Pinpoint the cell where the given text exists, returning its (x, y) midpoint coordinate. 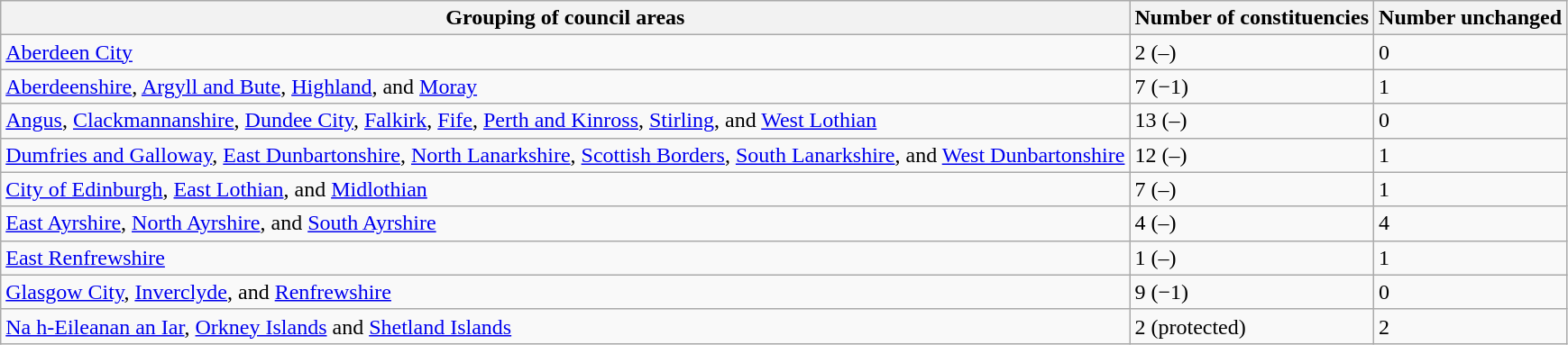
13 (–) (1252, 121)
Glasgow City, Inverclyde, and Renfrewshire (565, 292)
7 (–) (1252, 189)
Aberdeenshire, Argyll and Bute, Highland, and Moray (565, 86)
East Ayrshire, North Ayrshire, and South Ayrshire (565, 223)
Aberdeen City (565, 52)
12 (–) (1252, 155)
Grouping of council areas (565, 18)
City of Edinburgh, East Lothian, and Midlothian (565, 189)
East Renfrewshire (565, 258)
2 (–) (1252, 52)
4 (1471, 223)
9 (−1) (1252, 292)
Number unchanged (1471, 18)
7 (−1) (1252, 86)
2 (protected) (1252, 326)
Number of constituencies (1252, 18)
Dumfries and Galloway, East Dunbartonshire, North Lanarkshire, Scottish Borders, South Lanarkshire, and West Dunbartonshire (565, 155)
Na h-Eileanan an Iar, Orkney Islands and Shetland Islands (565, 326)
Angus, Clackmannanshire, Dundee City, Falkirk, Fife, Perth and Kinross, Stirling, and West Lothian (565, 121)
1 (–) (1252, 258)
4 (–) (1252, 223)
2 (1471, 326)
